Scan for the cell matching the given text and deliver its [X, Y] coordinate at center. 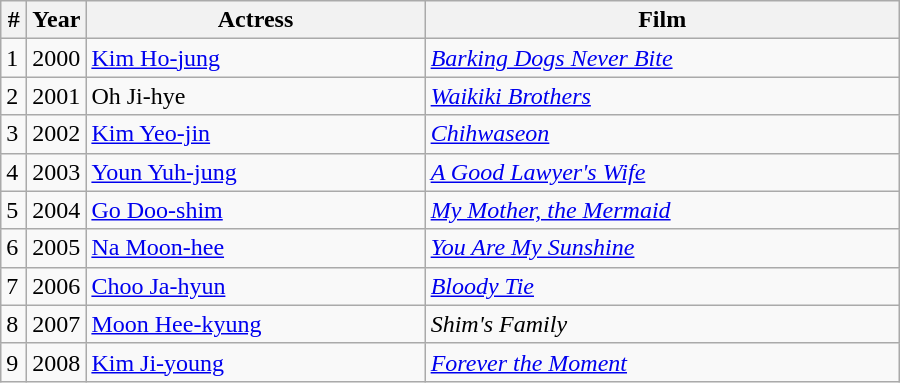
5 [14, 210]
4 [14, 172]
8 [14, 324]
2 [14, 96]
Kim Ho-jung [256, 58]
Shim's Family [662, 324]
Forever the Moment [662, 362]
A Good Lawyer's Wife [662, 172]
Na Moon-hee [256, 248]
2003 [56, 172]
Waikiki Brothers [662, 96]
Kim Ji-young [256, 362]
Bloody Tie [662, 286]
2006 [56, 286]
1 [14, 58]
Youn Yuh-jung [256, 172]
Barking Dogs Never Bite [662, 58]
Choo Ja-hyun [256, 286]
2005 [56, 248]
Actress [256, 20]
2008 [56, 362]
9 [14, 362]
# [14, 20]
You Are My Sunshine [662, 248]
3 [14, 134]
2007 [56, 324]
2002 [56, 134]
7 [14, 286]
6 [14, 248]
2000 [56, 58]
2004 [56, 210]
2001 [56, 96]
Moon Hee-kyung [256, 324]
Go Doo-shim [256, 210]
Film [662, 20]
Kim Yeo-jin [256, 134]
My Mother, the Mermaid [662, 210]
Oh Ji-hye [256, 96]
Year [56, 20]
Chihwaseon [662, 134]
